Extract the (x, y) coordinate from the center of the cell holding the provided text.  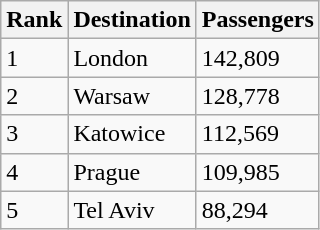
3 (34, 134)
Prague (132, 172)
142,809 (258, 58)
112,569 (258, 134)
1 (34, 58)
109,985 (258, 172)
Passengers (258, 20)
88,294 (258, 210)
Warsaw (132, 96)
Rank (34, 20)
Destination (132, 20)
London (132, 58)
128,778 (258, 96)
Tel Aviv (132, 210)
4 (34, 172)
5 (34, 210)
Katowice (132, 134)
2 (34, 96)
